Scan for the cell matching the given text and deliver its (x, y) coordinate at center. 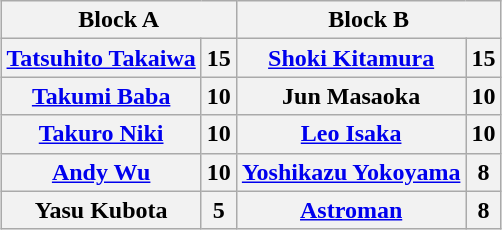
Block B (368, 20)
Astroman (351, 210)
Yasu Kubota (101, 210)
Andy Wu (101, 172)
Shoki Kitamura (351, 58)
Takumi Baba (101, 96)
Tatsuhito Takaiwa (101, 58)
Takuro Niki (101, 134)
Leo Isaka (351, 134)
5 (218, 210)
Yoshikazu Yokoyama (351, 172)
Block A (118, 20)
Jun Masaoka (351, 96)
